Output the (x, y) coordinate of the center of the cell containing the given text.  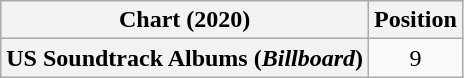
US Soundtrack Albums (Billboard) (185, 58)
9 (416, 58)
Chart (2020) (185, 20)
Position (416, 20)
